Detect which cell encompasses the target text, then output its (X, Y) center coordinate. 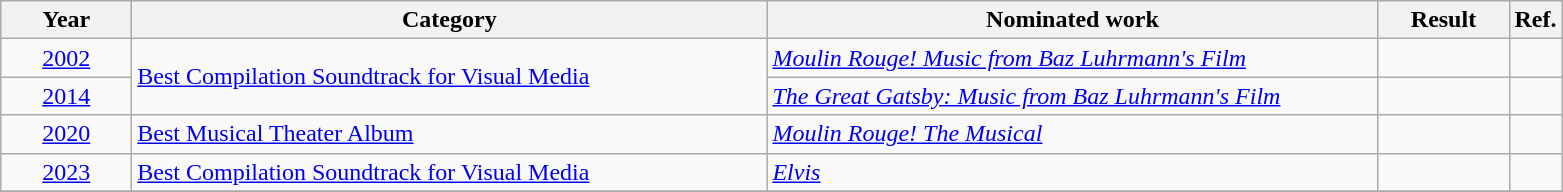
Result (1444, 20)
Ref. (1536, 20)
Moulin Rouge! Music from Baz Luhrmann's Film (1072, 58)
Nominated work (1072, 20)
Category (450, 20)
Elvis (1072, 172)
2023 (66, 172)
Moulin Rouge! The Musical (1072, 134)
The Great Gatsby: Music from Baz Luhrmann's Film (1072, 96)
Best Musical Theater Album (450, 134)
2002 (66, 58)
2020 (66, 134)
2014 (66, 96)
Year (66, 20)
